Determine the (X, Y) coordinate at the center of the cell enclosing the given text.  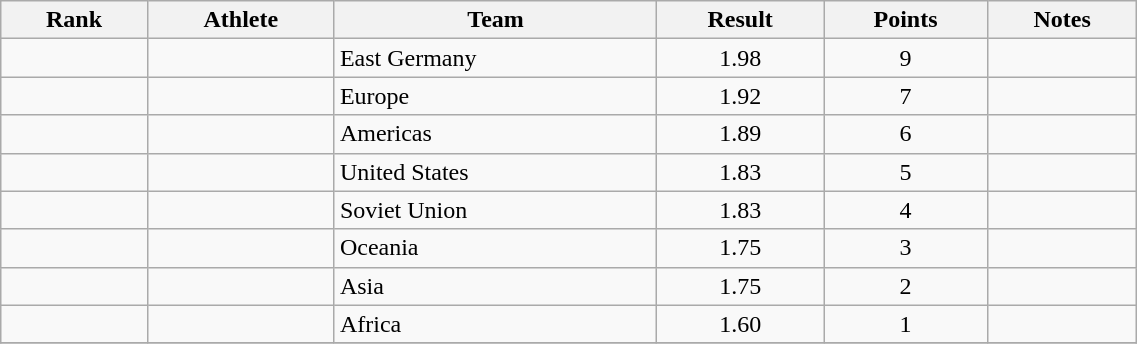
Europe (495, 96)
Points (906, 20)
Rank (74, 20)
5 (906, 172)
3 (906, 248)
Notes (1062, 20)
Team (495, 20)
7 (906, 96)
9 (906, 58)
Oceania (495, 248)
4 (906, 210)
2 (906, 286)
1.92 (740, 96)
Athlete (240, 20)
Asia (495, 286)
Result (740, 20)
1 (906, 324)
1.98 (740, 58)
1.60 (740, 324)
Soviet Union (495, 210)
6 (906, 134)
Africa (495, 324)
1.89 (740, 134)
East Germany (495, 58)
United States (495, 172)
Americas (495, 134)
